Provide the [X, Y] coordinate of the cell's center where the given text is located.  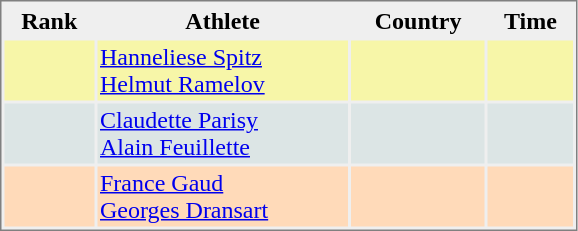
Time [530, 20]
Athlete [222, 20]
Rank [49, 20]
Hanneliese SpitzHelmut Ramelov [222, 70]
Country [418, 20]
France GaudGeorges Dransart [222, 196]
Claudette ParisyAlain Feuillette [222, 134]
